Find where the given text appears and provide that cell's center as [x, y] coordinate. 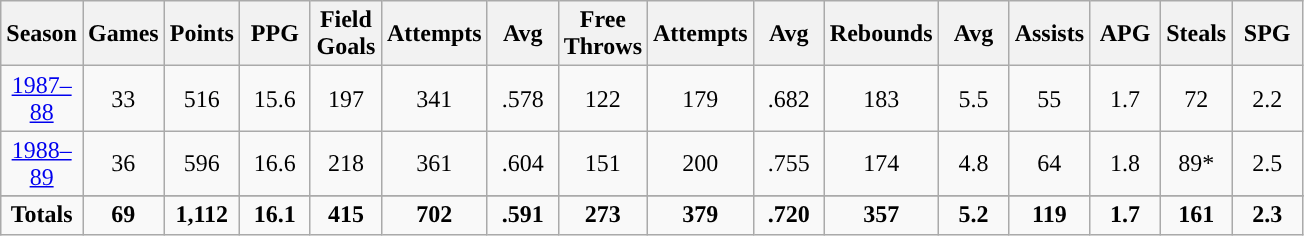
218 [346, 164]
16.6 [274, 164]
Steals [1196, 34]
.720 [788, 215]
Free Throws [602, 34]
72 [1196, 98]
33 [123, 98]
.755 [788, 164]
APG [1126, 34]
69 [123, 215]
PPG [274, 34]
Totals [42, 215]
151 [602, 164]
4.8 [974, 164]
516 [202, 98]
2.3 [1268, 215]
16.1 [274, 215]
1.8 [1126, 164]
200 [701, 164]
1987–88 [42, 98]
1988–89 [42, 164]
179 [701, 98]
702 [434, 215]
15.6 [274, 98]
119 [1049, 215]
161 [1196, 215]
Rebounds [881, 34]
Points [202, 34]
Games [123, 34]
357 [881, 215]
341 [434, 98]
Field Goals [346, 34]
415 [346, 215]
.604 [522, 164]
122 [602, 98]
5.2 [974, 215]
SPG [1268, 34]
5.5 [974, 98]
55 [1049, 98]
2.2 [1268, 98]
596 [202, 164]
361 [434, 164]
Season [42, 34]
.578 [522, 98]
.682 [788, 98]
36 [123, 164]
89* [1196, 164]
174 [881, 164]
273 [602, 215]
.591 [522, 215]
1,112 [202, 215]
2.5 [1268, 164]
197 [346, 98]
Assists [1049, 34]
183 [881, 98]
379 [701, 215]
64 [1049, 164]
